Return the [x, y] coordinate for the center point of the cell that contains the specified text.  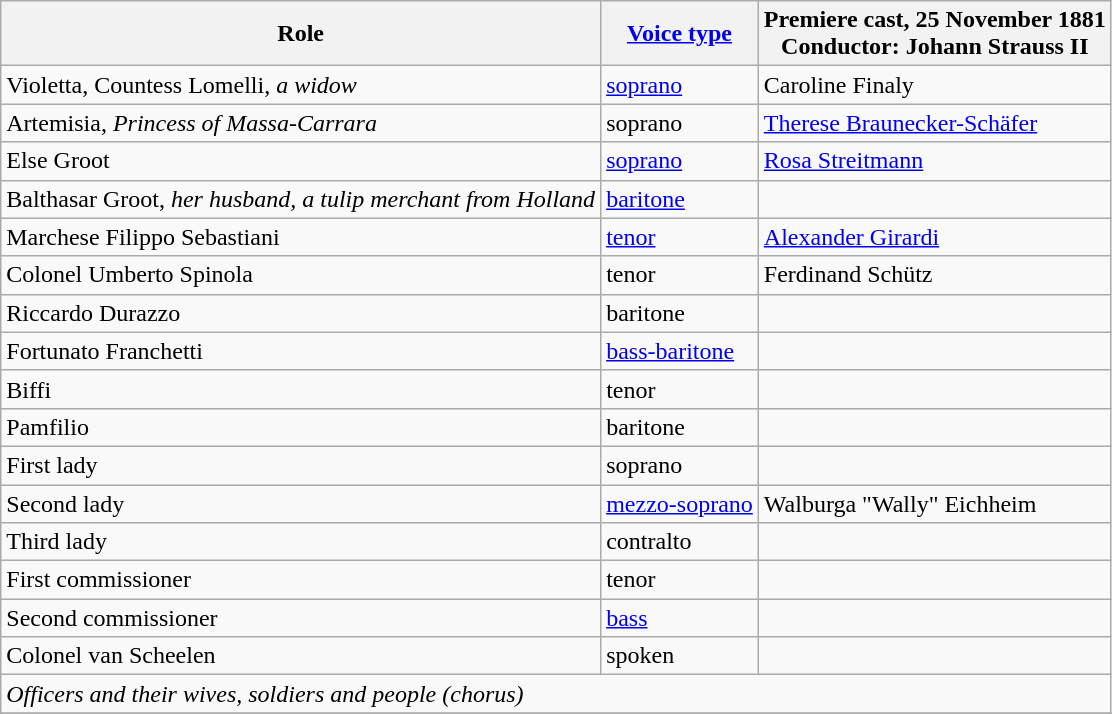
Premiere cast, 25 November 1881Conductor: Johann Strauss II [934, 34]
Role [301, 34]
Voice type [680, 34]
Fortunato Franchetti [301, 351]
Alexander Girardi [934, 237]
Colonel van Scheelen [301, 656]
Walburga "Wally" Eichheim [934, 503]
Biffi [301, 389]
bass-baritone [680, 351]
Officers and their wives, soldiers and people (chorus) [556, 694]
Artemisia, Princess of Massa-Carrara [301, 123]
Second lady [301, 503]
Marchese Filippo Sebastiani [301, 237]
Ferdinand Schütz [934, 275]
Else Groot [301, 161]
Balthasar Groot, her husband, a tulip merchant from Holland [301, 199]
Violetta, Countess Lomelli, a widow [301, 85]
Third lady [301, 542]
mezzo-soprano [680, 503]
Colonel Umberto Spinola [301, 275]
Therese Braunecker-Schäfer [934, 123]
contralto [680, 542]
Riccardo Durazzo [301, 313]
First lady [301, 465]
bass [680, 618]
spoken [680, 656]
Rosa Streitmann [934, 161]
Caroline Finaly [934, 85]
First commissioner [301, 580]
Pamfilio [301, 427]
Second commissioner [301, 618]
